Output the [X, Y] coordinate of the center of the cell containing the given text.  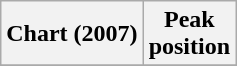
Chart (2007) [72, 34]
Peakposition [189, 34]
